Scan for the cell matching the given text and deliver its (x, y) coordinate at center. 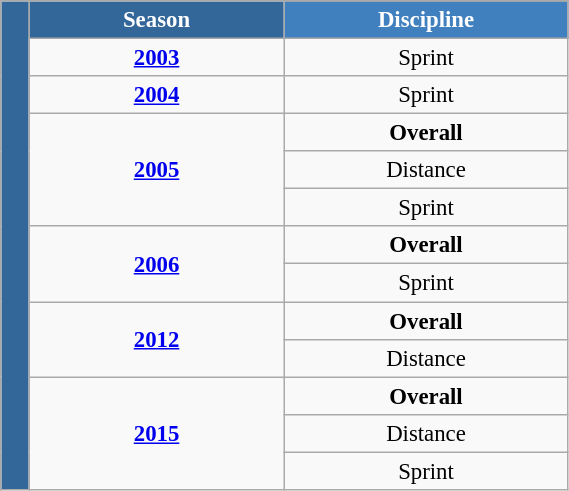
Season (156, 20)
2006 (156, 264)
2003 (156, 58)
Discipline (426, 20)
2015 (156, 434)
2004 (156, 95)
2005 (156, 170)
2012 (156, 340)
